Search for the cell housing the specified text and yield its (x, y) center coordinate. 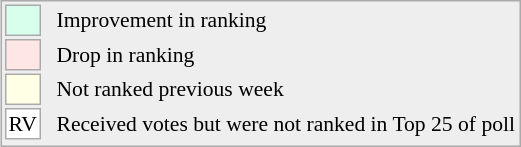
Improvement in ranking (286, 20)
RV (23, 124)
Drop in ranking (286, 55)
Not ranked previous week (286, 90)
Received votes but were not ranked in Top 25 of poll (286, 124)
